For the text-containing cell, return its midpoint in (x, y) coordinate format. 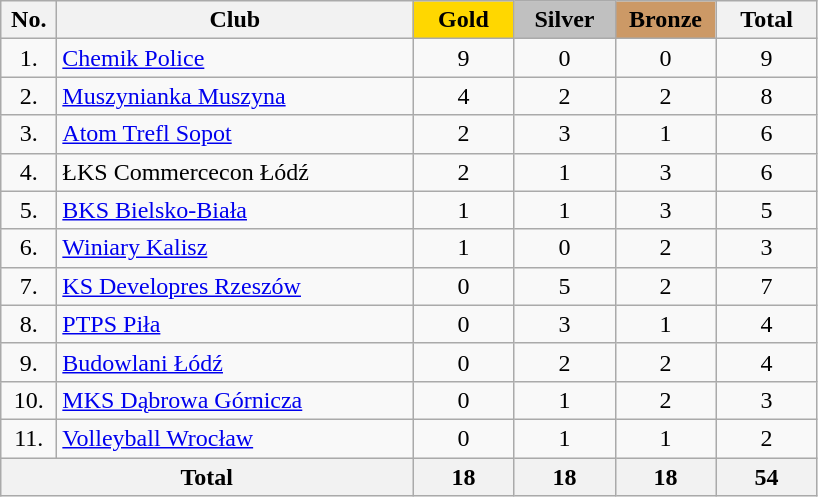
4. (29, 172)
MKS Dąbrowa Górnicza (235, 400)
7. (29, 286)
Budowlani Łódź (235, 362)
No. (29, 20)
6. (29, 248)
Muszynianka Muszyna (235, 96)
2. (29, 96)
Silver (564, 20)
7 (766, 286)
Volleyball Wrocław (235, 438)
54 (766, 477)
1. (29, 58)
9. (29, 362)
Gold (464, 20)
3. (29, 134)
8 (766, 96)
Atom Trefl Sopot (235, 134)
Chemik Police (235, 58)
Club (235, 20)
ŁKS Commercecon Łódź (235, 172)
11. (29, 438)
Winiary Kalisz (235, 248)
8. (29, 324)
5. (29, 210)
BKS Bielsko-Biała (235, 210)
10. (29, 400)
PTPS Piła (235, 324)
Bronze (666, 20)
KS Developres Rzeszów (235, 286)
